Output the [X, Y] coordinate of the center of the cell containing the given text.  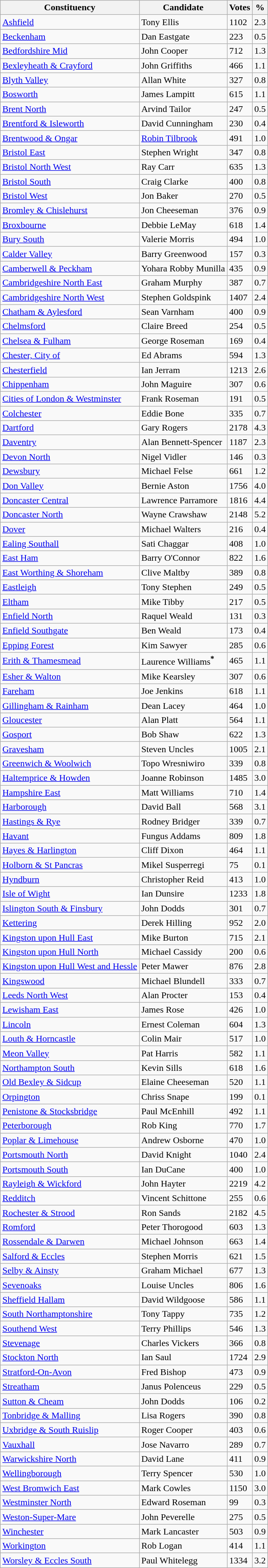
Daventry [70, 442]
491 [239, 138]
Sean Varnham [183, 312]
1.7 [260, 1126]
Debbie LeMay [183, 225]
Portsmouth South [70, 1169]
Bristol West [70, 196]
Orpington [70, 1097]
Westminster North [70, 1503]
366 [239, 1343]
Havant [70, 836]
275 [239, 1517]
Bernie Aston [183, 486]
1040 [239, 1155]
494 [239, 239]
3.1 [260, 807]
106 [239, 1401]
Fungus Addams [183, 836]
Streatham [70, 1386]
Kettering [70, 923]
Lincoln [70, 1024]
East Ham [70, 558]
Michael Johnson [183, 1242]
2219 [239, 1184]
Roger Cooper [183, 1430]
Valerie Morris [183, 239]
Alan Platt [183, 720]
Michael Felse [183, 471]
2.6 [260, 370]
2.9 [260, 1357]
876 [239, 966]
249 [239, 587]
Janus Polenceus [183, 1386]
Colchester [70, 413]
503 [239, 1531]
Peterborough [70, 1126]
Winchester [70, 1531]
1724 [239, 1357]
Terry Phillips [183, 1329]
1213 [239, 370]
Louise Uncles [183, 1285]
Chesterfield [70, 370]
Ian Dunsire [183, 894]
Vincent Schittone [183, 1198]
Michael Cassidy [183, 952]
285 [239, 645]
230 [239, 123]
146 [239, 457]
Old Bexley & Sidcup [70, 1082]
Bristol South [70, 182]
Sati Chaggar [183, 544]
Rayleigh & Wickford [70, 1184]
Southend West [70, 1329]
Don Valley [70, 486]
1150 [239, 1488]
735 [239, 1314]
Derek Hilling [183, 923]
387 [239, 283]
Eastleigh [70, 587]
4.4 [260, 500]
Portsmouth North [70, 1155]
Stratford-On-Avon [70, 1372]
Stevenage [70, 1343]
822 [239, 558]
157 [239, 254]
413 [239, 879]
John Peverelle [183, 1517]
Vauxhall [70, 1444]
South Northamptonshire [70, 1314]
Hayes & Harlington [70, 850]
Arvind Tailor [183, 109]
217 [239, 601]
Stockton North [70, 1357]
David Knight [183, 1155]
Lisa Rogers [183, 1415]
199 [239, 1097]
2182 [239, 1212]
Ernest Coleman [183, 1024]
West Bromwich East [70, 1488]
663 [239, 1242]
582 [239, 1053]
Tony Ellis [183, 22]
1233 [239, 894]
Votes [239, 8]
Charles Vickers [183, 1343]
301 [239, 908]
229 [239, 1386]
806 [239, 1285]
586 [239, 1300]
Chippenham [70, 384]
Elaine Cheeseman [183, 1082]
Rossendale & Darwen [70, 1242]
Broxbourne [70, 225]
131 [239, 616]
173 [239, 630]
Epping Forest [70, 645]
Enfield North [70, 616]
Rob Logan [183, 1546]
1407 [239, 297]
Erith & Thamesmead [70, 661]
389 [239, 573]
East Worthing & Shoreham [70, 573]
John Hayter [183, 1184]
Chester, City of [70, 355]
Kingswood [70, 981]
Andrew Osborne [183, 1140]
% [260, 8]
Stephen Morris [183, 1256]
Bristol North West [70, 167]
Romford [70, 1227]
Paul Whitelegg [183, 1560]
Mark Cowles [183, 1488]
770 [239, 1126]
1485 [239, 778]
470 [239, 1140]
Rob King [183, 1126]
Ealing Southall [70, 544]
Cambridgeshire North West [70, 297]
Matt Williams [183, 793]
2178 [239, 428]
661 [239, 471]
Brentford & Isleworth [70, 123]
Ron Sands [183, 1212]
Hyndburn [70, 879]
411 [239, 1459]
191 [239, 399]
Penistone & Stocksbridge [70, 1111]
Devon North [70, 457]
621 [239, 1256]
Bristol East [70, 152]
Cities of London & Westminster [70, 399]
Brent North [70, 109]
Fareham [70, 691]
Michael Blundell [183, 981]
Peter Thorogood [183, 1227]
Gary Rogers [183, 428]
Kingston upon Hull East [70, 937]
Clive Maltby [183, 573]
Bury South [70, 239]
Raquel Weald [183, 616]
414 [239, 1546]
Craig Clarke [183, 182]
Mike Burton [183, 937]
Gosport [70, 734]
Gloucester [70, 720]
Northampton South [70, 1068]
Ian Saul [183, 1357]
530 [239, 1474]
408 [239, 544]
Kim Sawyer [183, 645]
Eltham [70, 601]
Chelsea & Fulham [70, 341]
1334 [239, 1560]
Isle of Wight [70, 894]
Poplar & Limehouse [70, 1140]
Yohara Robby Munilla [183, 268]
Eddie Bone [183, 413]
1102 [239, 22]
Candidate [183, 8]
Ben Weald [183, 630]
Fred Bishop [183, 1372]
Stephen Goldspink [183, 297]
Ray Carr [183, 167]
Frank Roseman [183, 399]
Edward Roseman [183, 1503]
Constituency [70, 8]
712 [239, 51]
5.2 [260, 515]
247 [239, 109]
Hastings & Rye [70, 821]
Esher & Walton [70, 676]
Kingston upon Hull North [70, 952]
403 [239, 1430]
Bob Shaw [183, 734]
Tony Stephen [183, 587]
Uxbridge & South Ruislip [70, 1430]
Allan White [183, 80]
Salford & Eccles [70, 1256]
Ian Jerram [183, 370]
David Cunningham [183, 123]
4.5 [260, 1212]
Ian DuCane [183, 1169]
4.3 [260, 428]
Wellingborough [70, 1474]
2.8 [260, 966]
David Ball [183, 807]
Steven Uncles [183, 749]
Warwickshire North [70, 1459]
809 [239, 836]
Holborn & St Pancras [70, 865]
Calder Valley [70, 254]
200 [239, 952]
Camberwell & Peckham [70, 268]
Mark Lancaster [183, 1531]
Topo Wresniwiro [183, 763]
Michael Walters [183, 529]
492 [239, 1111]
Dewsbury [70, 471]
Lewisham East [70, 1010]
Cambridgeshire North East [70, 283]
James Lampitt [183, 94]
Louth & Horncastle [70, 1039]
Jon Cheeseman [183, 211]
Redditch [70, 1198]
Chriss Snape [183, 1097]
604 [239, 1024]
Peter Mawer [183, 966]
Ashfield [70, 22]
Mike Tibby [183, 601]
Barry O'Connor [183, 558]
Dean Lacey [183, 705]
Workington [70, 1546]
Tony Tappy [183, 1314]
289 [239, 1444]
Terry Spencer [183, 1474]
4.0 [260, 486]
Gillingham & Rainham [70, 705]
Jon Baker [183, 196]
466 [239, 65]
0.2 [260, 1401]
615 [239, 94]
677 [239, 1271]
Laurence Williams* [183, 661]
715 [239, 937]
2148 [239, 515]
Pat Harris [183, 1053]
Harborough [70, 807]
465 [239, 661]
Christopher Reid [183, 879]
347 [239, 152]
Dan Eastgate [183, 37]
Barry Greenwood [183, 254]
99 [239, 1503]
Graham Murphy [183, 283]
473 [239, 1372]
1005 [239, 749]
Kevin Sills [183, 1068]
Graham Michael [183, 1271]
Robin Tilbrook [183, 138]
1816 [239, 500]
Sevenoaks [70, 1285]
1.5 [260, 1256]
Chelmsford [70, 326]
335 [239, 413]
75 [239, 865]
Beckenham [70, 37]
Selby & Ainsty [70, 1271]
Joanne Robinson [183, 778]
3.2 [260, 1560]
John Maguire [183, 384]
376 [239, 211]
4.2 [260, 1184]
Mike Kearsley [183, 676]
Doncaster Central [70, 500]
Kingston upon Hull West and Hessle [70, 966]
223 [239, 37]
622 [239, 734]
Sheffield Hallam [70, 1300]
564 [239, 720]
Dartford [70, 428]
216 [239, 529]
Bromley & Chislehurst [70, 211]
Nigel Vidler [183, 457]
270 [239, 196]
952 [239, 923]
Tonbridge & Malling [70, 1415]
Dover [70, 529]
327 [239, 80]
Blyth Valley [70, 80]
Brentwood & Ongar [70, 138]
Chatham & Aylesford [70, 312]
Mikel Susperregi [183, 865]
Doncaster North [70, 515]
Colin Mair [183, 1039]
Sutton & Cheam [70, 1401]
Bedfordshire Mid [70, 51]
254 [239, 326]
Hampshire East [70, 793]
David Wildgoose [183, 1300]
Alan Procter [183, 995]
Joe Jenkins [183, 691]
153 [239, 995]
Stephen Wright [183, 152]
594 [239, 355]
635 [239, 167]
Leeds North West [70, 995]
435 [239, 268]
Lawrence Parramore [183, 500]
Worsley & Eccles South [70, 1560]
Islington South & Finsbury [70, 908]
Bexleyheath & Crayford [70, 65]
Claire Breed [183, 326]
Rochester & Strood [70, 1212]
1756 [239, 486]
255 [239, 1198]
Jose Navarro [183, 1444]
David Lane [183, 1459]
Weston-Super-Mare [70, 1517]
Ed Abrams [183, 355]
Meon Valley [70, 1053]
568 [239, 807]
Rodney Bridger [183, 821]
333 [239, 981]
2.0 [260, 923]
169 [239, 341]
Paul McEnhill [183, 1111]
Alan Bennett-Spencer [183, 442]
John Griffiths [183, 65]
Greenwich & Woolwich [70, 763]
John Cooper [183, 51]
517 [239, 1039]
710 [239, 793]
Bosworth [70, 94]
390 [239, 1415]
Haltemprice & Howden [70, 778]
Wayne Crawshaw [183, 515]
Cliff Dixon [183, 850]
Enfield Southgate [70, 630]
George Roseman [183, 341]
546 [239, 1329]
1187 [239, 442]
James Rose [183, 1010]
520 [239, 1082]
426 [239, 1010]
Gravesham [70, 749]
603 [239, 1227]
